Determine the [X, Y] coordinate at the center of the cell enclosing the given text.  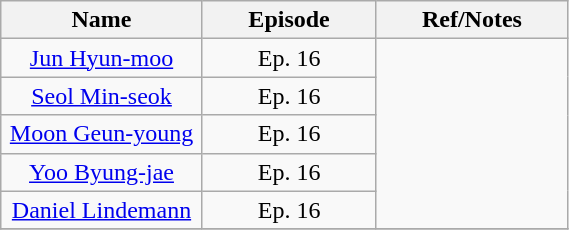
Seol Min-seok [102, 96]
Episode [289, 20]
Yoo Byung-jae [102, 172]
Daniel Lindemann [102, 210]
Jun Hyun-moo [102, 58]
Name [102, 20]
Moon Geun-young [102, 134]
Ref/Notes [472, 20]
